Provide the [X, Y] coordinate of the cell's center where the given text is located.  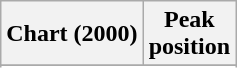
Chart (2000) [72, 34]
Peakposition [189, 34]
